Output the [X, Y] coordinate of the center of the cell containing the given text.  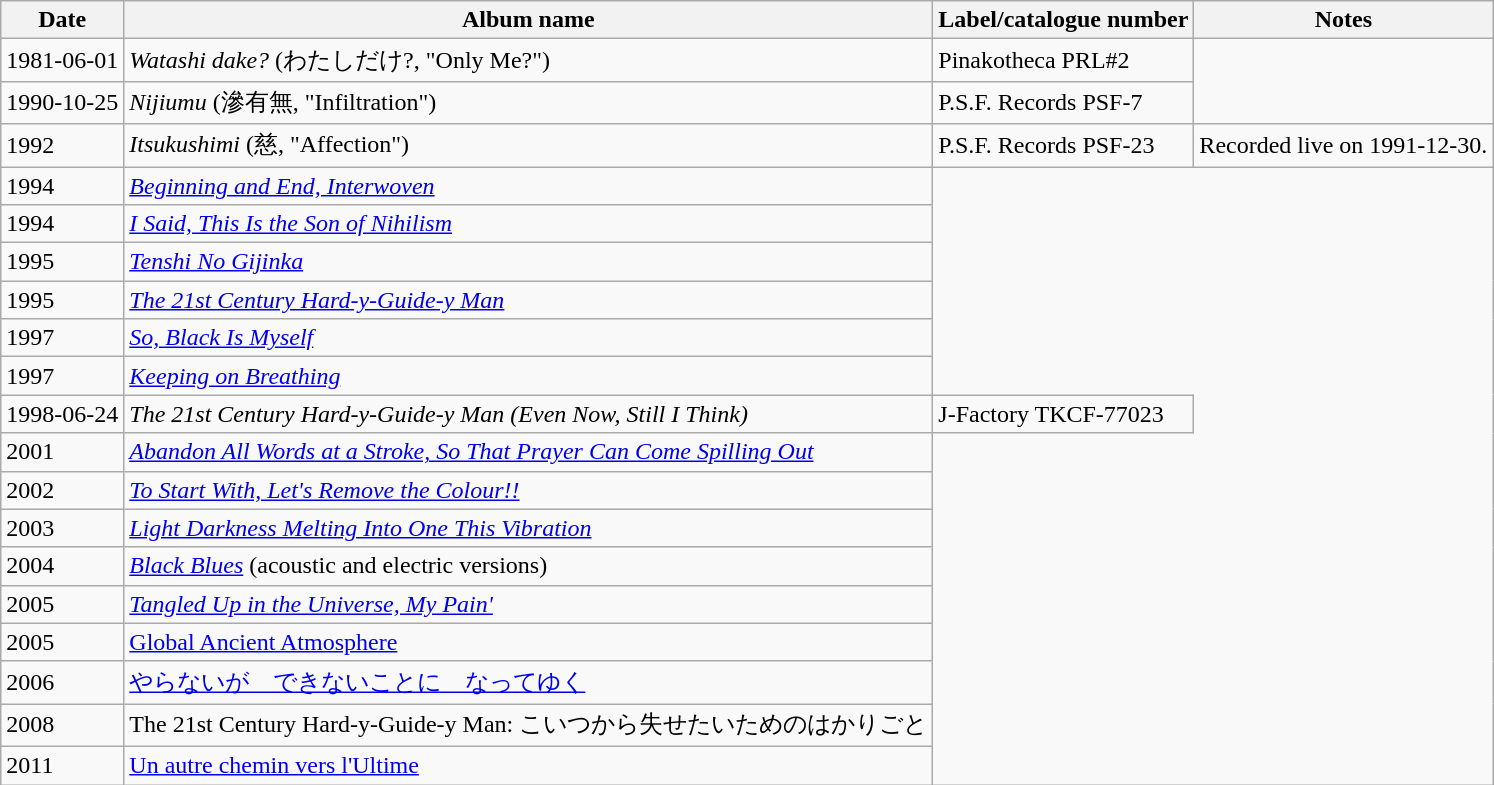
1981-06-01 [62, 60]
So, Black Is Myself [528, 338]
To Start With, Let's Remove the Colour!! [528, 490]
2002 [62, 490]
Watashi dake? (わたしだけ?, "Only Me?") [528, 60]
Nijiumu (滲有無, "Infiltration") [528, 102]
やらないが できないことに なってゆく [528, 682]
1992 [62, 146]
I Said, This Is the Son of Nihilism [528, 224]
Tenshi No Gijinka [528, 262]
2004 [62, 566]
Pinakotheca PRL#2 [1064, 60]
2008 [62, 726]
Un autre chemin vers l'Ultime [528, 765]
Tangled Up in the Universe, My Pain' [528, 604]
1990-10-25 [62, 102]
Keeping on Breathing [528, 376]
Label/catalogue number [1064, 20]
J-Factory TKCF-77023 [1064, 414]
1998-06-24 [62, 414]
Global Ancient Atmosphere [528, 642]
2011 [62, 765]
Black Blues (acoustic and electric versions) [528, 566]
Album name [528, 20]
Recorded live on 1991-12-30. [1344, 146]
Itsukushimi (慈, "Affection") [528, 146]
Date [62, 20]
Light Darkness Melting Into One This Vibration [528, 528]
P.S.F. Records PSF-7 [1064, 102]
2003 [62, 528]
Notes [1344, 20]
P.S.F. Records PSF-23 [1064, 146]
The 21st Century Hard-y-Guide-y Man (Even Now, Still I Think) [528, 414]
Abandon All Words at a Stroke, So That Prayer Can Come Spilling Out [528, 452]
2006 [62, 682]
Beginning and End, Interwoven [528, 185]
The 21st Century Hard-y-Guide-y Man: こいつから失せたいためのはかりごと [528, 726]
2001 [62, 452]
The 21st Century Hard-y-Guide-y Man [528, 300]
